Find where the given text appears and provide that cell's center as [X, Y] coordinate. 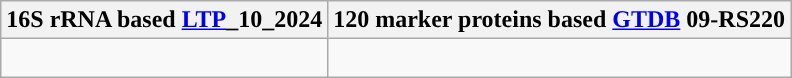
120 marker proteins based GTDB 09-RS220 [560, 20]
16S rRNA based LTP_10_2024 [164, 20]
